Return (x, y) of the center of cell containing provided text 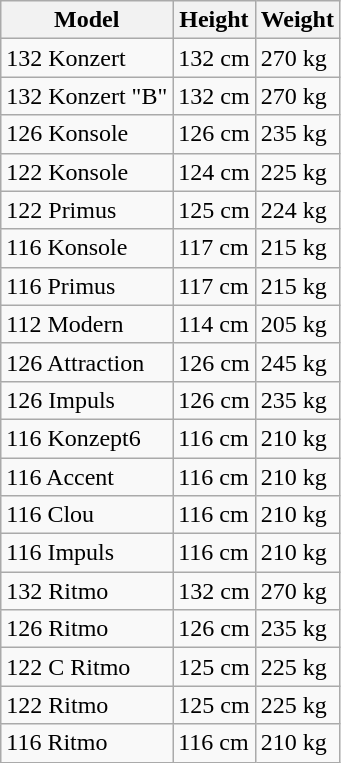
114 cm (214, 324)
116 Primus (87, 286)
116 Impuls (87, 553)
112 Modern (87, 324)
124 cm (214, 172)
122 Ritmo (87, 705)
122 C Ritmo (87, 667)
116 Clou (87, 515)
116 Ritmo (87, 743)
Weight (297, 20)
122 Primus (87, 210)
224 kg (297, 210)
245 kg (297, 362)
116 Accent (87, 477)
116 Konzept6 (87, 438)
122 Konsole (87, 172)
132 Ritmo (87, 591)
Height (214, 20)
116 Konsole (87, 248)
132 Konzert "B" (87, 96)
126 Impuls (87, 400)
Model (87, 20)
126 Ritmo (87, 629)
126 Attraction (87, 362)
126 Konsole (87, 134)
205 kg (297, 324)
132 Konzert (87, 58)
